Return (x, y) of the center of cell containing provided text 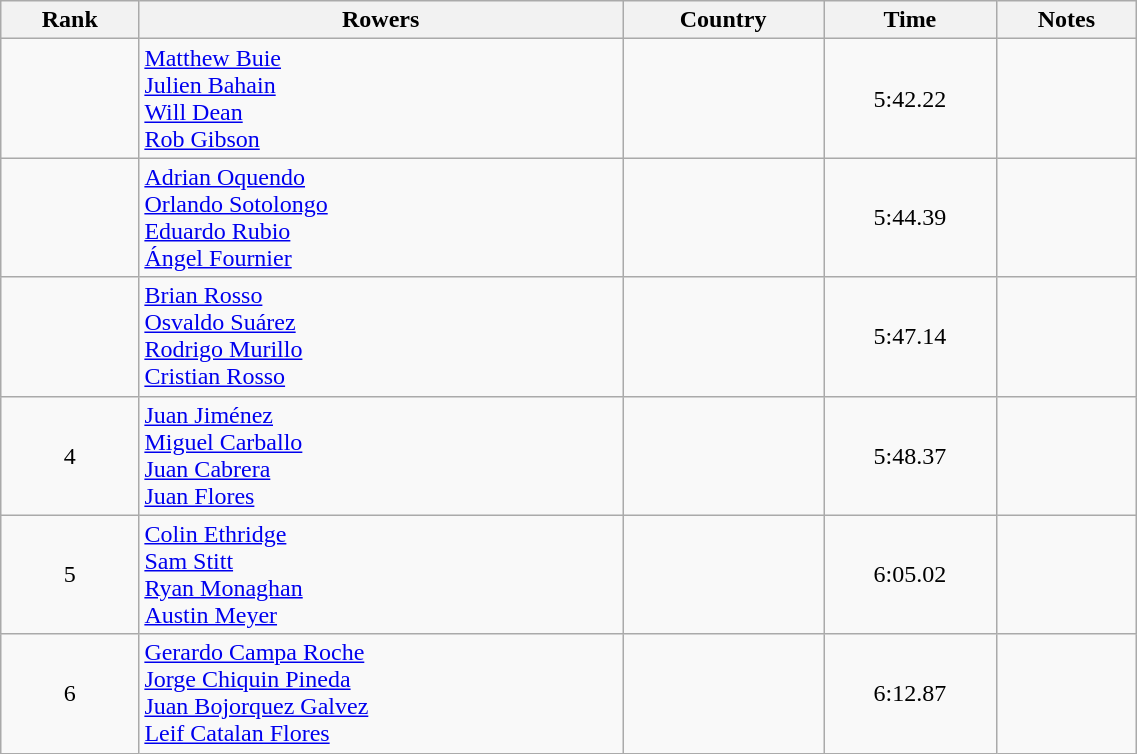
Rowers (381, 20)
Colin EthridgeSam StittRyan MonaghanAustin Meyer (381, 574)
Gerardo Campa RocheJorge Chiquin PinedaJuan Bojorquez GalvezLeif Catalan Flores (381, 694)
5:47.14 (910, 336)
6 (70, 694)
Notes (1066, 20)
6:05.02 (910, 574)
Adrian OquendoOrlando SotolongoEduardo RubioÁngel Fournier (381, 218)
Matthew BuieJulien BahainWill DeanRob Gibson (381, 98)
5:42.22 (910, 98)
5:44.39 (910, 218)
5 (70, 574)
Juan JiménezMiguel CarballoJuan CabreraJuan Flores (381, 456)
4 (70, 456)
6:12.87 (910, 694)
Time (910, 20)
Country (722, 20)
5:48.37 (910, 456)
Rank (70, 20)
Brian RossoOsvaldo SuárezRodrigo MurilloCristian Rosso (381, 336)
